Capture the cell that displays the provided text and extract its (x, y) central coordinate. 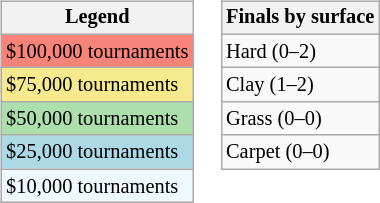
$50,000 tournaments (97, 119)
Clay (1–2) (300, 85)
Hard (0–2) (300, 51)
$10,000 tournaments (97, 186)
Legend (97, 18)
Finals by surface (300, 18)
Grass (0–0) (300, 119)
$25,000 tournaments (97, 152)
$100,000 tournaments (97, 51)
Carpet (0–0) (300, 152)
$75,000 tournaments (97, 85)
